Pinpoint the cell where the given text exists, returning its (X, Y) midpoint coordinate. 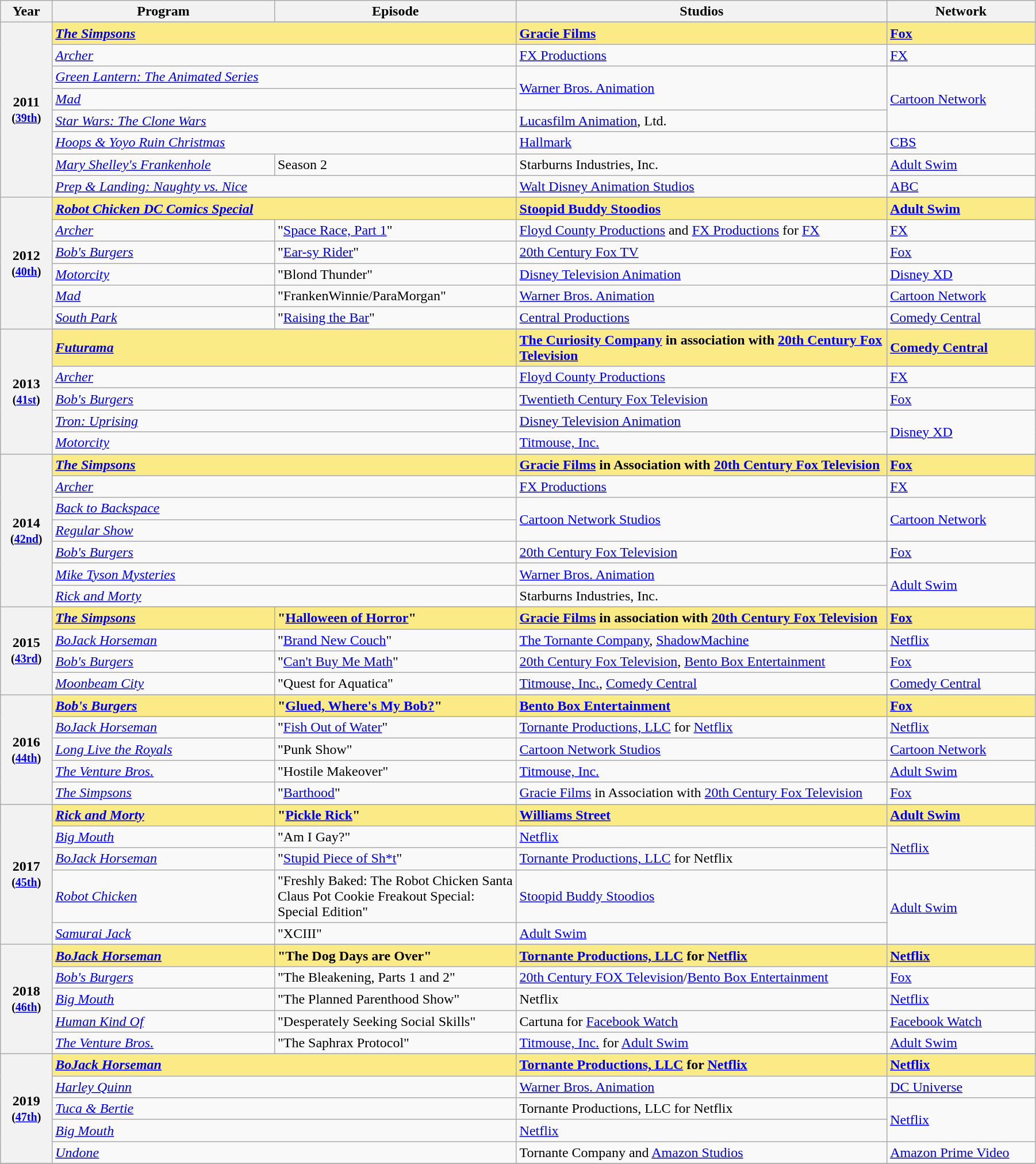
"FrankenWinnie/ParaMorgan" (396, 296)
Network (961, 12)
Year (26, 12)
"Glued, Where's My Bob?" (396, 706)
Episode (396, 12)
Futurama (284, 347)
"Can't Buy Me Math" (396, 662)
Mike Tyson Mysteries (284, 574)
Tuca & Bertie (284, 1109)
Samurai Jack (163, 933)
Mary Shelley's Frankenhole (163, 164)
Cartuna for Facebook Watch (701, 1021)
Green Lantern: The Animated Series (284, 77)
2013 (41st) (26, 391)
2014 (42nd) (26, 530)
Twentieth Century Fox Television (701, 399)
Undone (284, 1152)
20th Century Fox Television (701, 552)
"XCIII" (396, 933)
Prep & Landing: Naughty vs. Nice (284, 186)
"Am I Gay?" (396, 837)
CBS (961, 143)
Robot Chicken DC Comics Special (284, 208)
2017 (45th) (26, 874)
"Brand New Couch" (396, 640)
20th Century FOX Television/Bento Box Entertainment (701, 977)
"Pickle Rick" (396, 815)
Hallmark (701, 143)
20th Century Fox TV (701, 252)
2011 (39th) (26, 110)
Studios (701, 12)
"Barthood" (396, 793)
Lucasfilm Animation, Ltd. (701, 121)
Central Productions (701, 318)
DC Universe (961, 1087)
"Space Race, Part 1" (396, 230)
Harley Quinn (284, 1087)
"The Saphrax Protocol" (396, 1043)
"The Bleakening, Parts 1 and 2" (396, 977)
Tron: Uprising (284, 421)
South Park (163, 318)
Back to Backspace (284, 508)
The Curiosity Company in association with 20th Century Fox Television (701, 347)
Hoops & Yoyo Ruin Christmas (284, 143)
Floyd County Productions and FX Productions for FX (701, 230)
Bento Box Entertainment (701, 706)
2016 (44th) (26, 749)
20th Century Fox Television, Bento Box Entertainment (701, 662)
Amazon Prime Video (961, 1152)
2018 (46th) (26, 999)
"The Dog Days are Over" (396, 955)
Tornante Company and Amazon Studios (701, 1152)
Robot Chicken (163, 896)
Long Live the Royals (163, 749)
Floyd County Productions (701, 377)
ABC (961, 186)
"Fish Out of Water" (396, 727)
Facebook Watch (961, 1021)
"Freshly Baked: The Robot Chicken Santa Claus Pot Cookie Freakout Special: Special Edition" (396, 896)
Walt Disney Animation Studios (701, 186)
Season 2 (396, 164)
"Quest for Aquatica" (396, 684)
Regular Show (284, 530)
"Raising the Bar" (396, 318)
"The Planned Parenthood Show" (396, 999)
Gracie Films (701, 33)
Star Wars: The Clone Wars (284, 121)
"Desperately Seeking Social Skills" (396, 1021)
"Blond Thunder" (396, 274)
Moonbeam City (163, 684)
2012 (40th) (26, 263)
Titmouse, Inc. for Adult Swim (701, 1043)
"Halloween of Horror" (396, 618)
Human Kind Of (163, 1021)
2015 (43rd) (26, 650)
"Hostile Makeover" (396, 771)
Program (163, 12)
Titmouse, Inc., Comedy Central (701, 684)
The Tornante Company, ShadowMachine (701, 640)
2019 (47th) (26, 1109)
Gracie Films in association with 20th Century Fox Television (701, 618)
Williams Street (701, 815)
"Ear-sy Rider" (396, 252)
"Stupid Piece of Sh*t" (396, 859)
"Punk Show" (396, 749)
